Output the [X, Y] coordinate of the center of the cell containing the given text.  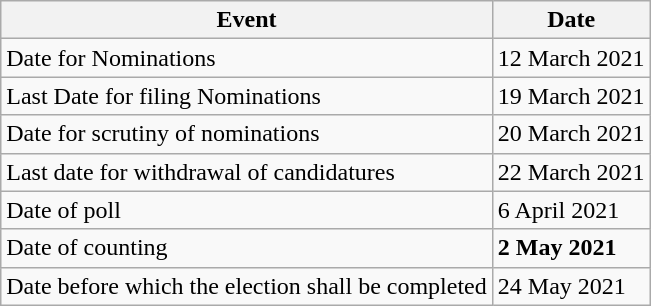
20 March 2021 [571, 134]
Last Date for filing Nominations [247, 96]
Event [247, 20]
Last date for withdrawal of candidatures [247, 172]
12 March 2021 [571, 58]
Date [571, 20]
24 May 2021 [571, 286]
Date before which the election shall be completed [247, 286]
19 March 2021 [571, 96]
Date of counting [247, 248]
Date of poll [247, 210]
6 April 2021 [571, 210]
2 May 2021 [571, 248]
Date for scrutiny of nominations [247, 134]
Date for Nominations [247, 58]
22 March 2021 [571, 172]
